Return [X, Y] of the center of cell containing provided text 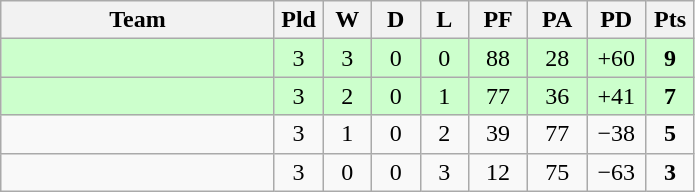
D [396, 20]
9 [670, 58]
39 [498, 134]
12 [498, 172]
Team [138, 20]
PA [558, 20]
+60 [616, 58]
28 [558, 58]
W [348, 20]
−38 [616, 134]
36 [558, 96]
75 [558, 172]
PD [616, 20]
+41 [616, 96]
Pts [670, 20]
PF [498, 20]
L [444, 20]
Pld [298, 20]
7 [670, 96]
5 [670, 134]
88 [498, 58]
−63 [616, 172]
